Search for the cell housing the specified text and yield its (X, Y) center coordinate. 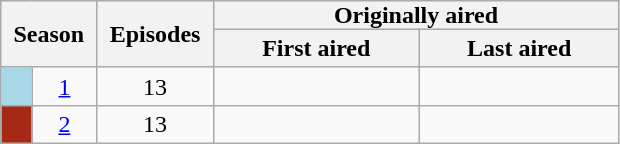
Originally aired (416, 15)
1 (64, 86)
Episodes (155, 34)
Season (49, 34)
First aired (316, 48)
2 (64, 124)
Last aired (518, 48)
